Provide the (X, Y) coordinate of the cell's center where the given text is located.  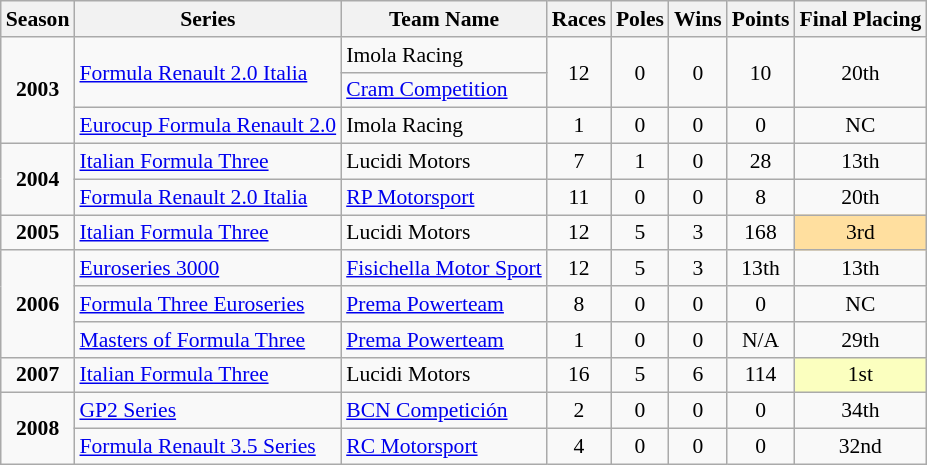
Poles (640, 19)
11 (579, 197)
2 (579, 411)
3rd (860, 233)
2005 (38, 233)
Eurocup Formula Renault 2.0 (208, 126)
Final Placing (860, 19)
RP Motorsport (444, 197)
4 (579, 447)
Points (761, 19)
Season (38, 19)
Team Name (444, 19)
6 (698, 375)
Formula Three Euroseries (208, 304)
2003 (38, 90)
Races (579, 19)
34th (860, 411)
Formula Renault 3.5 Series (208, 447)
2006 (38, 304)
Fisichella Motor Sport (444, 269)
RC Motorsport (444, 447)
BCN Competición (444, 411)
2004 (38, 180)
10 (761, 72)
Series (208, 19)
1st (860, 375)
Cram Competition (444, 90)
28 (761, 162)
32nd (860, 447)
Euroseries 3000 (208, 269)
2008 (38, 428)
Masters of Formula Three (208, 340)
7 (579, 162)
16 (579, 375)
GP2 Series (208, 411)
29th (860, 340)
N/A (761, 340)
2007 (38, 375)
114 (761, 375)
Wins (698, 19)
168 (761, 233)
